Output the [x, y] coordinate of the center of the cell containing the given text.  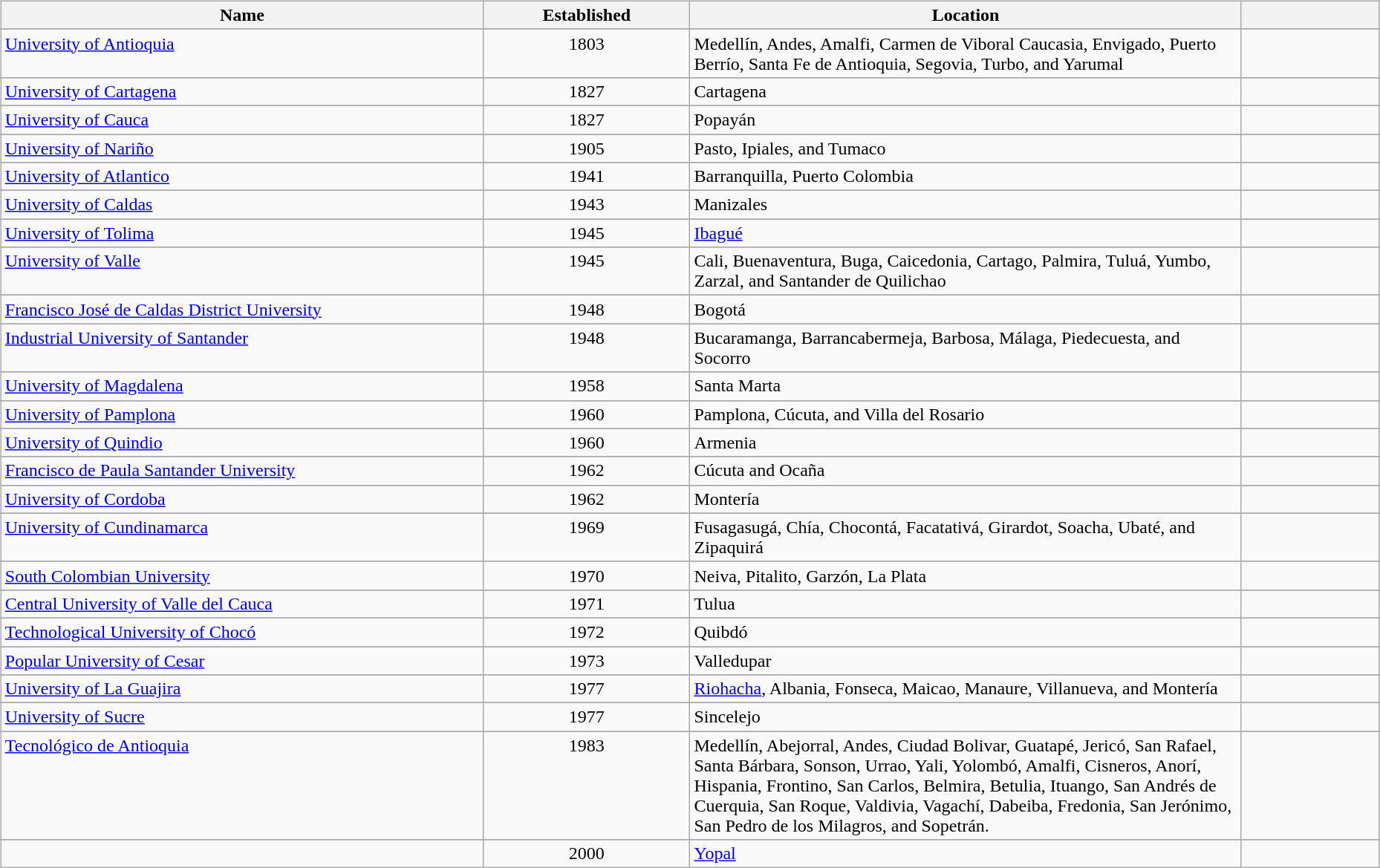
Pasto, Ipiales, and Tumaco [966, 148]
Bucaramanga, Barrancabermeja, Barbosa, Málaga, Piedecuesta, and Socorro [966, 347]
1972 [587, 632]
1973 [587, 660]
Barranquilla, Puerto Colombia [966, 177]
Valledupar [966, 660]
Cúcuta and Ocaña [966, 471]
Medellín, Andes, Amalfi, Carmen de Viboral Caucasia, Envigado, Puerto Berrío, Santa Fe de Antioquia, Segovia, Turbo, and Yarumal [966, 53]
Riohacha, Albania, Fonseca, Maicao, Manaure, Villanueva, and Montería [966, 689]
Manizales [966, 205]
Fusagasugá, Chía, Chocontá, Facatativá, Girardot, Soacha, Ubaté, and Zipaquirá [966, 538]
Technological University of Chocó [242, 632]
1971 [587, 604]
1970 [587, 575]
University of Quindio [242, 443]
Location [966, 15]
Bogotá [966, 310]
University of Atlantico [242, 177]
University of Sucre [242, 717]
Established [587, 15]
Popayán [966, 120]
Cartagena [966, 91]
Tulua [966, 604]
Industrial University of Santander [242, 347]
University of Pamplona [242, 414]
Ibagué [966, 233]
2000 [587, 854]
University of Caldas [242, 205]
University of Cartagena [242, 91]
Popular University of Cesar [242, 660]
University of Tolima [242, 233]
Cali, Buenaventura, Buga, Caicedonia, Cartago, Palmira, Tuluá, Yumbo, Zarzal, and Santander de Quilichao [966, 272]
1958 [587, 386]
Name [242, 15]
1969 [587, 538]
University of La Guajira [242, 689]
1803 [587, 53]
University of Cundinamarca [242, 538]
Santa Marta [966, 386]
University of Cordoba [242, 499]
University of Antioquia [242, 53]
1941 [587, 177]
Sincelejo [966, 717]
University of Magdalena [242, 386]
1983 [587, 786]
Yopal [966, 854]
University of Valle [242, 272]
Francisco José de Caldas District University [242, 310]
Montería [966, 499]
University of Cauca [242, 120]
Neiva, Pitalito, Garzón, La Plata [966, 575]
Central University of Valle del Cauca [242, 604]
Francisco de Paula Santander University [242, 471]
Pamplona, Cúcuta, and Villa del Rosario [966, 414]
Quibdó [966, 632]
1943 [587, 205]
Tecnológico de Antioquia [242, 786]
South Colombian University [242, 575]
1905 [587, 148]
University of Nariño [242, 148]
Armenia [966, 443]
